Return the [x, y] coordinate for the center point of the cell that contains the specified text.  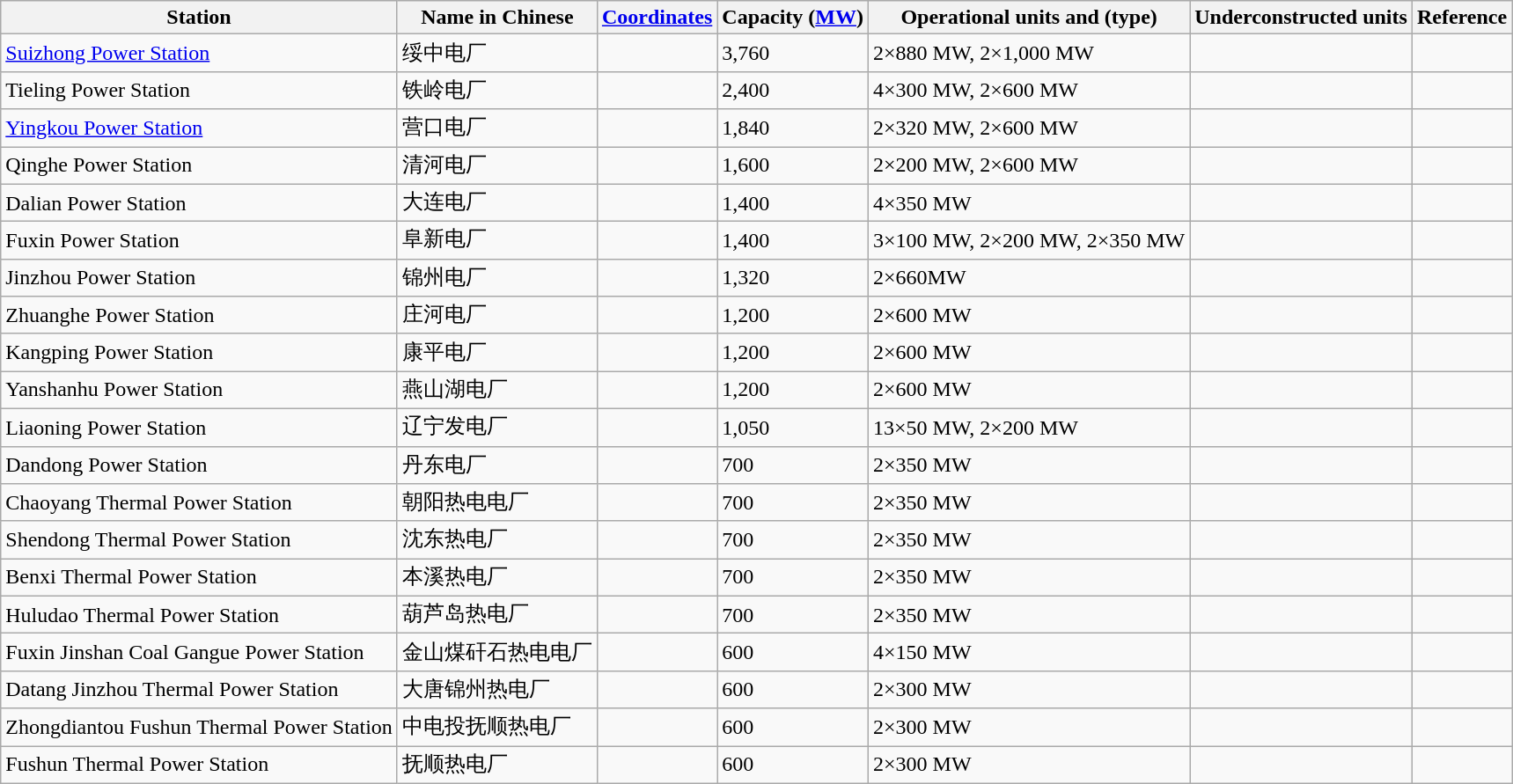
Coordinates [657, 18]
大唐锦州热电厂 [496, 690]
1,840 [793, 128]
Underconstructed units [1301, 18]
营口电厂 [496, 128]
抚顺热电厂 [496, 766]
4×350 MW [1030, 202]
Suizhong Power Station [199, 53]
沈东热电厂 [496, 540]
Huludao Thermal Power Station [199, 614]
2×200 MW, 2×600 MW [1030, 165]
2×660MW [1030, 278]
13×50 MW, 2×200 MW [1030, 428]
大连电厂 [496, 202]
中电投抚顺热电厂 [496, 727]
Jinzhou Power Station [199, 278]
庄河电厂 [496, 315]
Yanshanhu Power Station [199, 391]
Liaoning Power Station [199, 428]
金山煤矸石热电电厂 [496, 653]
Yingkou Power Station [199, 128]
4×300 MW, 2×600 MW [1030, 90]
Station [199, 18]
Qinghe Power Station [199, 165]
2×880 MW, 2×1,000 MW [1030, 53]
辽宁发电厂 [496, 428]
1,600 [793, 165]
阜新电厂 [496, 241]
Shendong Thermal Power Station [199, 540]
Fuxin Jinshan Coal Gangue Power Station [199, 653]
Name in Chinese [496, 18]
丹东电厂 [496, 465]
Kangping Power Station [199, 352]
1,320 [793, 278]
Fushun Thermal Power Station [199, 766]
Dalian Power Station [199, 202]
锦州电厂 [496, 278]
Datang Jinzhou Thermal Power Station [199, 690]
Fuxin Power Station [199, 241]
Chaoyang Thermal Power Station [199, 503]
3×100 MW, 2×200 MW, 2×350 MW [1030, 241]
4×150 MW [1030, 653]
Zhongdiantou Fushun Thermal Power Station [199, 727]
本溪热电厂 [496, 577]
铁岭电厂 [496, 90]
燕山湖电厂 [496, 391]
2,400 [793, 90]
朝阳热电电厂 [496, 503]
康平电厂 [496, 352]
Zhuanghe Power Station [199, 315]
3,760 [793, 53]
Dandong Power Station [199, 465]
Benxi Thermal Power Station [199, 577]
Reference [1461, 18]
清河电厂 [496, 165]
2×320 MW, 2×600 MW [1030, 128]
绥中电厂 [496, 53]
Capacity (MW) [793, 18]
Operational units and (type) [1030, 18]
Tieling Power Station [199, 90]
葫芦岛热电厂 [496, 614]
1,050 [793, 428]
